From the cell containing the given text, extract its center point as [x, y] coordinate. 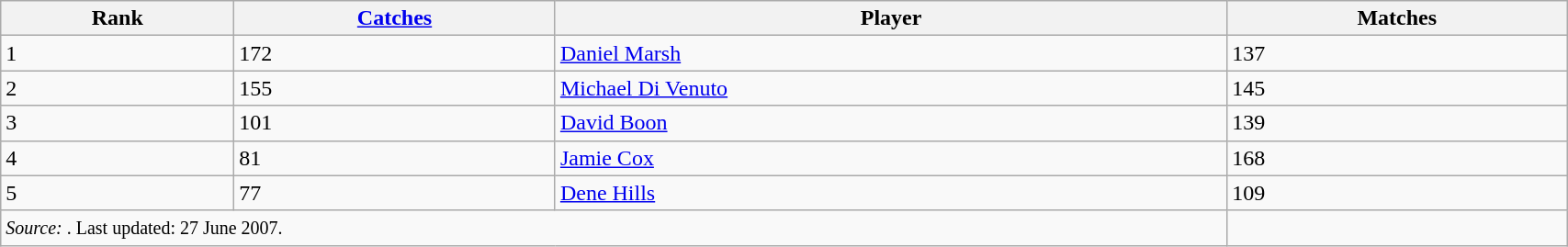
1 [118, 53]
155 [395, 88]
172 [395, 53]
Jamie Cox [891, 158]
Rank [118, 18]
145 [1397, 88]
139 [1397, 123]
168 [1397, 158]
137 [1397, 53]
3 [118, 123]
Dene Hills [891, 193]
Daniel Marsh [891, 53]
David Boon [891, 123]
81 [395, 158]
Player [891, 18]
Michael Di Venuto [891, 88]
109 [1397, 193]
77 [395, 193]
4 [118, 158]
Catches [395, 18]
Source: . Last updated: 27 June 2007. [614, 228]
Matches [1397, 18]
2 [118, 88]
5 [118, 193]
101 [395, 123]
